Extract the (x, y) coordinate from the center of the cell holding the provided text.  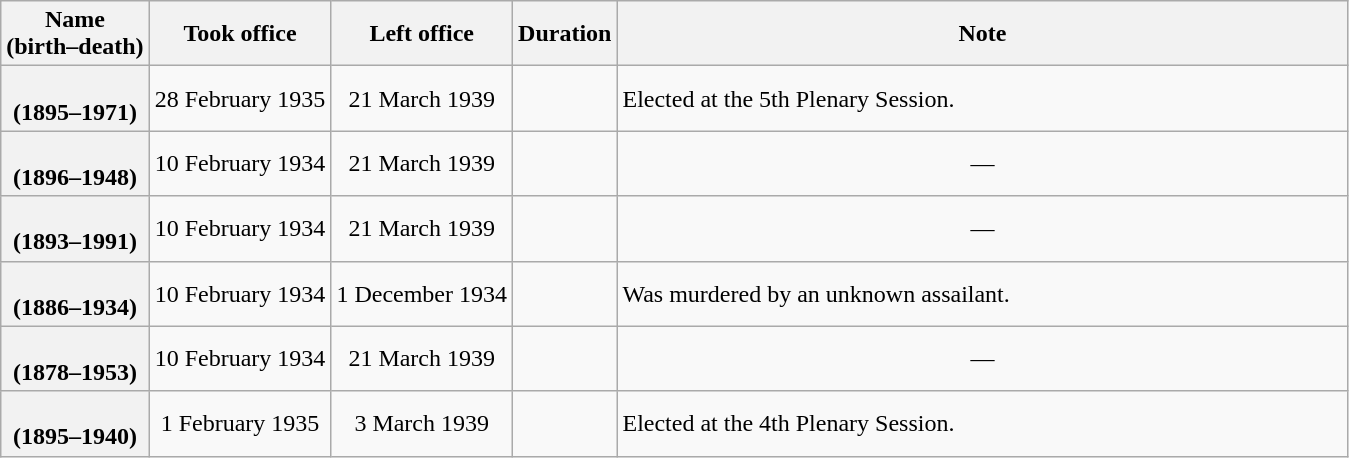
28 February 1935 (240, 98)
Was murdered by an unknown assailant. (982, 294)
Name(birth–death) (75, 34)
Left office (422, 34)
(1895–1971) (75, 98)
(1878–1953) (75, 358)
(1886–1934) (75, 294)
3 March 1939 (422, 424)
1 February 1935 (240, 424)
1 December 1934 (422, 294)
Duration (565, 34)
(1895–1940) (75, 424)
(1893–1991) (75, 228)
(1896–1948) (75, 164)
Elected at the 4th Plenary Session. (982, 424)
Elected at the 5th Plenary Session. (982, 98)
Took office (240, 34)
Note (982, 34)
